Identify which cell holds the provided text, then report its [x, y] central coordinate. 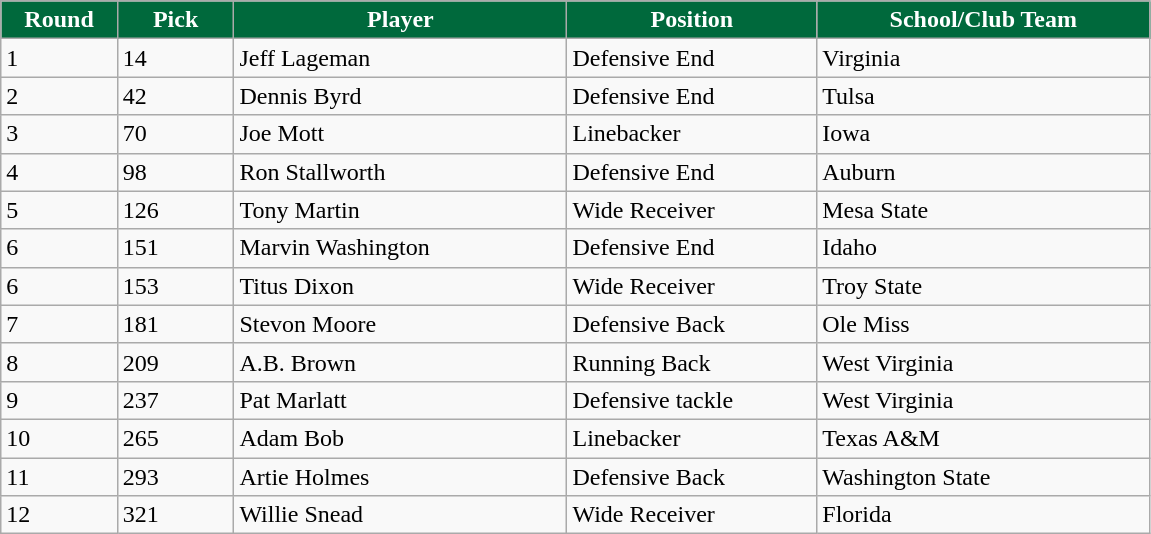
98 [176, 172]
Stevon Moore [400, 324]
Mesa State [984, 210]
Troy State [984, 286]
Player [400, 20]
Washington State [984, 477]
4 [60, 172]
Titus Dixon [400, 286]
Joe Mott [400, 134]
181 [176, 324]
9 [60, 400]
Running Back [692, 362]
Auburn [984, 172]
7 [60, 324]
8 [60, 362]
Willie Snead [400, 515]
Texas A&M [984, 438]
209 [176, 362]
237 [176, 400]
3 [60, 134]
Dennis Byrd [400, 96]
293 [176, 477]
153 [176, 286]
Round [60, 20]
Florida [984, 515]
Pat Marlatt [400, 400]
12 [60, 515]
11 [60, 477]
Jeff Lageman [400, 58]
Adam Bob [400, 438]
Tulsa [984, 96]
151 [176, 248]
14 [176, 58]
42 [176, 96]
265 [176, 438]
Artie Holmes [400, 477]
Defensive tackle [692, 400]
5 [60, 210]
A.B. Brown [400, 362]
1 [60, 58]
126 [176, 210]
Idaho [984, 248]
10 [60, 438]
Pick [176, 20]
Position [692, 20]
70 [176, 134]
School/Club Team [984, 20]
Tony Martin [400, 210]
Ole Miss [984, 324]
2 [60, 96]
Iowa [984, 134]
Ron Stallworth [400, 172]
Virginia [984, 58]
Marvin Washington [400, 248]
321 [176, 515]
